Find where the given text appears and provide that cell's center as (X, Y) coordinate. 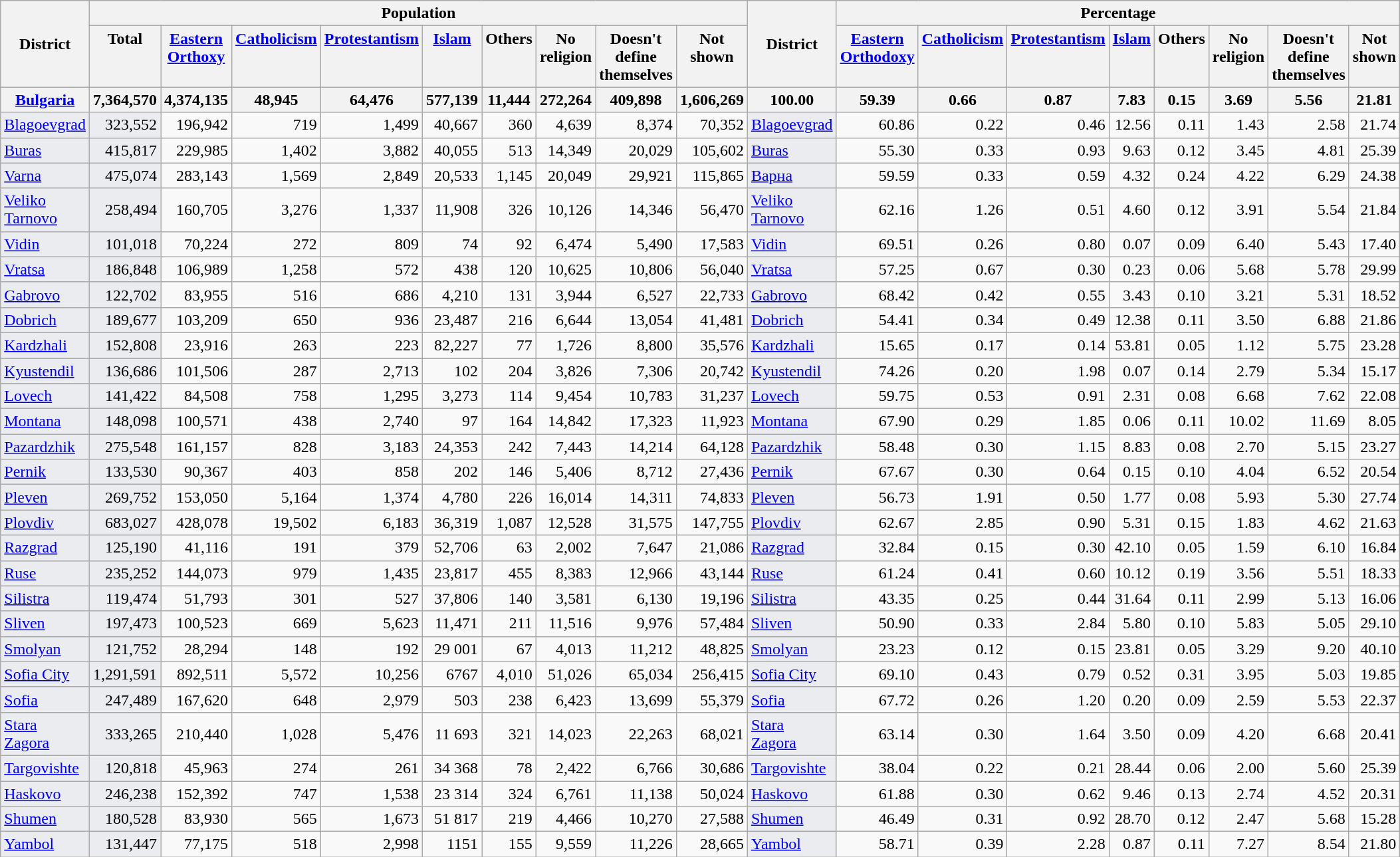
160,705 (197, 210)
17,323 (636, 422)
5.43 (1309, 244)
379 (371, 548)
8,800 (636, 345)
119,474 (125, 598)
61.88 (877, 793)
0.17 (963, 345)
1.91 (963, 497)
152,808 (125, 345)
180,528 (125, 819)
3.21 (1238, 295)
11.69 (1309, 422)
6,527 (636, 295)
11,923 (711, 422)
5,406 (565, 472)
23.23 (877, 649)
503 (452, 699)
23.27 (1374, 447)
1.98 (1058, 370)
148,098 (125, 422)
892,511 (197, 674)
155 (509, 844)
74 (452, 244)
63 (509, 548)
58.48 (877, 447)
77 (509, 345)
103,209 (197, 320)
59.59 (877, 176)
979 (277, 573)
83,930 (197, 819)
1,499 (371, 125)
0.93 (1058, 150)
100,571 (197, 422)
7,364,570 (125, 100)
141,422 (125, 396)
6,423 (565, 699)
21.86 (1374, 320)
0.23 (1131, 269)
415,817 (125, 150)
333,265 (125, 734)
Eastern Orthoxy (197, 57)
1.20 (1058, 699)
102 (452, 370)
216 (509, 320)
6.52 (1309, 472)
23.28 (1374, 345)
272,264 (565, 100)
8.83 (1131, 447)
247,489 (125, 699)
16.06 (1374, 598)
5,572 (277, 674)
1.12 (1238, 345)
144,073 (197, 573)
360 (509, 125)
68.42 (877, 295)
37,806 (452, 598)
5,623 (371, 624)
5.51 (1309, 573)
274 (277, 768)
Population (418, 13)
83,955 (197, 295)
11,908 (452, 210)
31.64 (1131, 598)
36,319 (452, 523)
82,227 (452, 345)
0.67 (963, 269)
2.99 (1238, 598)
3.69 (1238, 100)
20,742 (711, 370)
11,226 (636, 844)
90,367 (197, 472)
120,818 (125, 768)
2,849 (371, 176)
70,352 (711, 125)
287 (277, 370)
6,130 (636, 598)
3,273 (452, 396)
7.27 (1238, 844)
7,443 (565, 447)
4.22 (1238, 176)
2,979 (371, 699)
14,214 (636, 447)
42.10 (1131, 548)
18.52 (1374, 295)
21.81 (1374, 100)
5.13 (1309, 598)
1.26 (963, 210)
131,447 (125, 844)
153,050 (197, 497)
186,848 (125, 269)
1,337 (371, 210)
12,966 (636, 573)
9,976 (636, 624)
8.54 (1309, 844)
Percentage (1118, 13)
3.29 (1238, 649)
4.04 (1238, 472)
4.20 (1238, 734)
1,606,269 (711, 100)
4,466 (565, 819)
403 (277, 472)
29.10 (1374, 624)
1,673 (371, 819)
577,139 (452, 100)
2,740 (371, 422)
38.04 (877, 768)
4.52 (1309, 793)
20.54 (1374, 472)
0.34 (963, 320)
0.52 (1131, 674)
1.85 (1058, 422)
68,021 (711, 734)
0.21 (1058, 768)
828 (277, 447)
0.79 (1058, 674)
Total (125, 57)
2,998 (371, 844)
55.30 (877, 150)
428,078 (197, 523)
1.43 (1238, 125)
23,487 (452, 320)
23.81 (1131, 649)
106,989 (197, 269)
1,087 (509, 523)
261 (371, 768)
202 (452, 472)
4,210 (452, 295)
Bulgaria (45, 100)
27,436 (711, 472)
246,238 (125, 793)
0.80 (1058, 244)
1,726 (565, 345)
67.90 (877, 422)
0.62 (1058, 793)
235,252 (125, 573)
9.20 (1309, 649)
683,027 (125, 523)
5.30 (1309, 497)
10,126 (565, 210)
11,444 (509, 100)
28.70 (1131, 819)
136,686 (125, 370)
809 (371, 244)
191 (277, 548)
219 (509, 819)
43,144 (711, 573)
513 (509, 150)
5.54 (1309, 210)
3.91 (1238, 210)
2.59 (1238, 699)
19,502 (277, 523)
1,569 (277, 176)
0.25 (963, 598)
8,712 (636, 472)
223 (371, 345)
2.74 (1238, 793)
0.49 (1058, 320)
10,625 (565, 269)
20,029 (636, 150)
5,164 (277, 497)
27.74 (1374, 497)
57,484 (711, 624)
409,898 (636, 100)
8,383 (565, 573)
152,392 (197, 793)
272 (277, 244)
21.74 (1374, 125)
3,581 (565, 598)
11 693 (452, 734)
4.62 (1309, 523)
2.47 (1238, 819)
3.56 (1238, 573)
9,454 (565, 396)
4.60 (1131, 210)
0.44 (1058, 598)
69.10 (877, 674)
1,291,591 (125, 674)
23,916 (197, 345)
11,138 (636, 793)
648 (277, 699)
122,702 (125, 295)
48,945 (277, 100)
9.46 (1131, 793)
758 (277, 396)
58.71 (877, 844)
518 (277, 844)
1,435 (371, 573)
62.16 (877, 210)
0.50 (1058, 497)
51 817 (452, 819)
45,963 (197, 768)
14,349 (565, 150)
133,530 (125, 472)
14,023 (565, 734)
15.65 (877, 345)
105,602 (711, 150)
7,647 (636, 548)
17.40 (1374, 244)
2.58 (1309, 125)
Варна (792, 176)
19.85 (1374, 674)
167,620 (197, 699)
147,755 (711, 523)
21.84 (1374, 210)
197,473 (125, 624)
0.60 (1058, 573)
0.51 (1058, 210)
115,865 (711, 176)
21.63 (1374, 523)
21.80 (1374, 844)
31,237 (711, 396)
148 (277, 649)
12.56 (1131, 125)
19,196 (711, 598)
12.38 (1131, 320)
0.24 (1182, 176)
256,415 (711, 674)
6,766 (636, 768)
2.00 (1238, 768)
3,826 (565, 370)
5.03 (1309, 674)
1,258 (277, 269)
301 (277, 598)
9.63 (1131, 150)
4.81 (1309, 150)
22.37 (1374, 699)
1.64 (1058, 734)
2.85 (963, 523)
4.32 (1131, 176)
161,157 (197, 447)
43.35 (877, 598)
51,026 (565, 674)
17,583 (711, 244)
23 314 (452, 793)
16.84 (1374, 548)
6767 (452, 674)
263 (277, 345)
77,175 (197, 844)
516 (277, 295)
131 (509, 295)
32.84 (877, 548)
238 (509, 699)
0.66 (963, 100)
323,552 (125, 125)
1.59 (1238, 548)
41,116 (197, 548)
24,353 (452, 447)
258,494 (125, 210)
2.79 (1238, 370)
2.31 (1131, 396)
62.67 (877, 523)
40,055 (452, 150)
6,183 (371, 523)
61.24 (877, 573)
0.92 (1058, 819)
10,806 (636, 269)
321 (509, 734)
6.40 (1238, 244)
0.53 (963, 396)
48,825 (711, 649)
59.39 (877, 100)
3,276 (277, 210)
34 368 (452, 768)
29.99 (1374, 269)
10.12 (1131, 573)
Varna (45, 176)
7,306 (636, 370)
0.39 (963, 844)
Eastern Orthodoxy (877, 57)
4,639 (565, 125)
10,270 (636, 819)
6.88 (1309, 320)
27,588 (711, 819)
64,476 (371, 100)
15.28 (1374, 819)
23,817 (452, 573)
2,713 (371, 370)
53.81 (1131, 345)
40.10 (1374, 649)
1,028 (277, 734)
59.75 (877, 396)
3.95 (1238, 674)
324 (509, 793)
1,402 (277, 150)
92 (509, 244)
11,212 (636, 649)
20.41 (1374, 734)
54.41 (877, 320)
204 (509, 370)
189,677 (125, 320)
210,440 (197, 734)
5.34 (1309, 370)
4,780 (452, 497)
9,559 (565, 844)
3,944 (565, 295)
5.78 (1309, 269)
63.14 (877, 734)
67.72 (877, 699)
0.46 (1058, 125)
5.83 (1238, 624)
4,374,135 (197, 100)
20,049 (565, 176)
31,575 (636, 523)
326 (509, 210)
5.05 (1309, 624)
1,374 (371, 497)
8,374 (636, 125)
5.93 (1238, 497)
1.15 (1058, 447)
226 (509, 497)
40,667 (452, 125)
1,145 (509, 176)
211 (509, 624)
0.90 (1058, 523)
192 (371, 649)
669 (277, 624)
121,752 (125, 649)
97 (452, 422)
22,263 (636, 734)
0.42 (963, 295)
11,516 (565, 624)
74.26 (877, 370)
22.08 (1374, 396)
858 (371, 472)
0.55 (1058, 295)
0.19 (1182, 573)
5.15 (1309, 447)
140 (509, 598)
283,143 (197, 176)
0.29 (963, 422)
3,882 (371, 150)
164 (509, 422)
565 (277, 819)
100.00 (792, 100)
3,183 (371, 447)
275,548 (125, 447)
29,921 (636, 176)
100,523 (197, 624)
65,034 (636, 674)
6,644 (565, 320)
114 (509, 396)
56,470 (711, 210)
7.83 (1131, 100)
7.62 (1309, 396)
0.43 (963, 674)
69.51 (877, 244)
5.53 (1309, 699)
6.29 (1309, 176)
1.83 (1238, 523)
4,010 (509, 674)
70,224 (197, 244)
5.56 (1309, 100)
50,024 (711, 793)
50.90 (877, 624)
5.60 (1309, 768)
35,576 (711, 345)
52,706 (452, 548)
28.44 (1131, 768)
67 (509, 649)
22,733 (711, 295)
0.64 (1058, 472)
56.73 (877, 497)
125,190 (125, 548)
2.70 (1238, 447)
15.17 (1374, 370)
78 (509, 768)
572 (371, 269)
57.25 (877, 269)
13,699 (636, 699)
650 (277, 320)
14,311 (636, 497)
30,686 (711, 768)
747 (277, 793)
5,476 (371, 734)
0.59 (1058, 176)
2.84 (1058, 624)
28,665 (711, 844)
5,490 (636, 244)
2,002 (565, 548)
3.45 (1238, 150)
56,040 (711, 269)
0.41 (963, 573)
13,054 (636, 320)
1,295 (371, 396)
6,474 (565, 244)
1,538 (371, 793)
242 (509, 447)
120 (509, 269)
0.13 (1182, 793)
12,528 (565, 523)
1151 (452, 844)
229,985 (197, 150)
527 (371, 598)
101,506 (197, 370)
28,294 (197, 649)
101,018 (125, 244)
936 (371, 320)
475,074 (125, 176)
74,833 (711, 497)
1.77 (1131, 497)
10,783 (636, 396)
51,793 (197, 598)
60.86 (877, 125)
8.05 (1374, 422)
14,346 (636, 210)
146 (509, 472)
21,086 (711, 548)
41,481 (711, 320)
0.91 (1058, 396)
455 (509, 573)
3.43 (1131, 295)
14,842 (565, 422)
67.67 (877, 472)
6.10 (1309, 548)
2,422 (565, 768)
18.33 (1374, 573)
269,752 (125, 497)
4,013 (565, 649)
24.38 (1374, 176)
5.80 (1131, 624)
55,379 (711, 699)
10.02 (1238, 422)
64,128 (711, 447)
20.31 (1374, 793)
29 001 (452, 649)
719 (277, 125)
10,256 (371, 674)
11,471 (452, 624)
196,942 (197, 125)
84,508 (197, 396)
686 (371, 295)
20,533 (452, 176)
16,014 (565, 497)
6,761 (565, 793)
2.28 (1058, 844)
46.49 (877, 819)
5.75 (1309, 345)
